Output the [X, Y] coordinate of the center of the cell containing the given text.  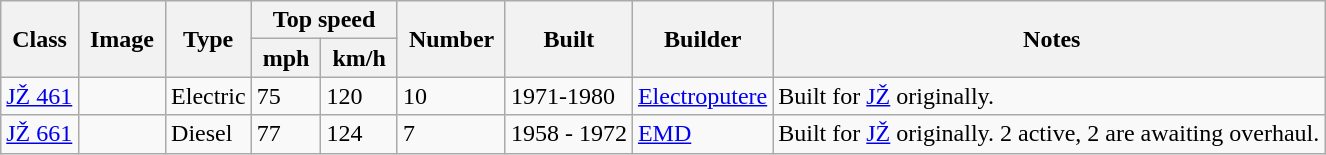
Class [40, 39]
Built [568, 39]
mph [286, 58]
Built for JŽ originally. [1049, 96]
km/h [359, 58]
Top speed [324, 20]
Electroputere [702, 96]
Image [122, 39]
JŽ 461 [40, 96]
Built for JŽ originally. 2 active, 2 are awaiting overhaul. [1049, 134]
1958 - 1972 [568, 134]
JŽ 661 [40, 134]
EMD [702, 134]
10 [451, 96]
Type [209, 39]
Notes [1049, 39]
1971-1980 [568, 96]
Diesel [209, 134]
Builder [702, 39]
Number [451, 39]
124 [359, 134]
77 [286, 134]
Electric [209, 96]
7 [451, 134]
75 [286, 96]
120 [359, 96]
